Search for the cell housing the specified text and yield its (x, y) center coordinate. 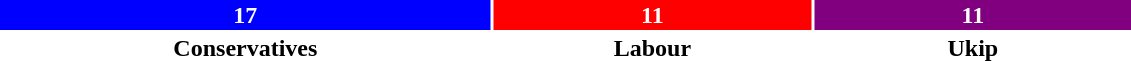
17 (246, 15)
